Identify which cell holds the provided text, then report its (x, y) central coordinate. 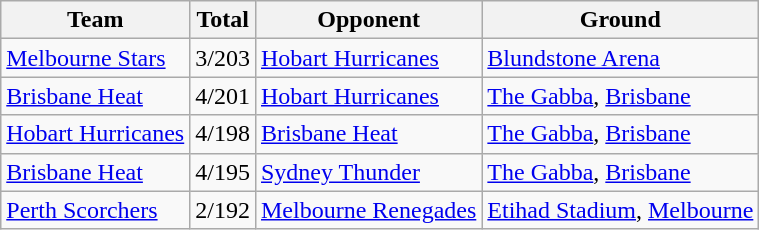
Sydney Thunder (368, 172)
Blundstone Arena (620, 58)
Team (96, 20)
4/198 (223, 134)
Total (223, 20)
Melbourne Stars (96, 58)
Melbourne Renegades (368, 210)
2/192 (223, 210)
Perth Scorchers (96, 210)
Ground (620, 20)
4/195 (223, 172)
Opponent (368, 20)
Etihad Stadium, Melbourne (620, 210)
3/203 (223, 58)
4/201 (223, 96)
